Determine the (x, y) coordinate at the center of the cell enclosing the given text.  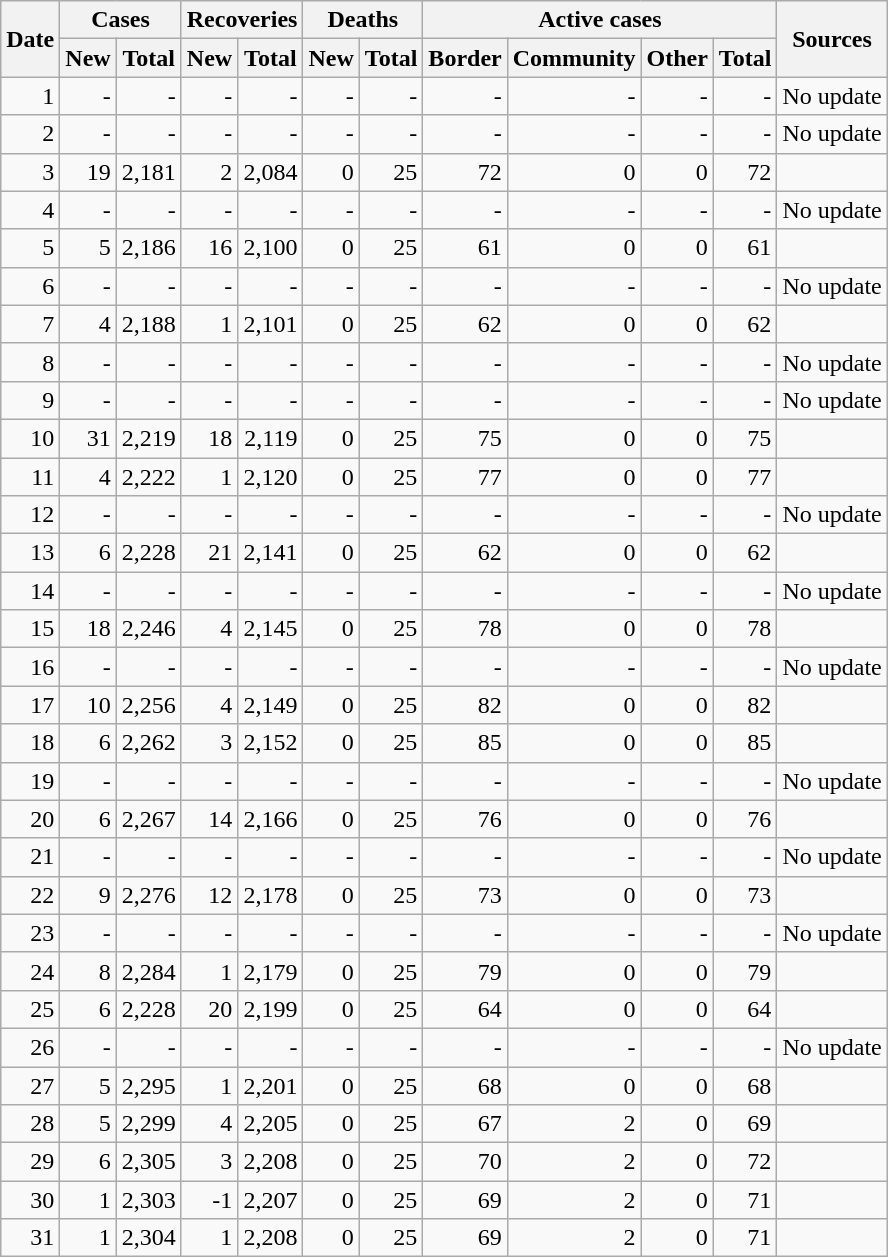
2,303 (148, 1200)
2,222 (148, 477)
Community (574, 58)
2,100 (270, 248)
17 (30, 705)
2,305 (148, 1162)
2,256 (148, 705)
13 (30, 553)
2,152 (270, 743)
27 (30, 1085)
2,181 (148, 172)
67 (465, 1124)
Recoveries (242, 20)
2,166 (270, 819)
11 (30, 477)
26 (30, 1047)
2,295 (148, 1085)
Other (677, 58)
7 (30, 324)
15 (30, 629)
Cases (120, 20)
2,145 (270, 629)
2,262 (148, 743)
2,207 (270, 1200)
Border (465, 58)
2,120 (270, 477)
2,219 (148, 438)
22 (30, 895)
2,179 (270, 971)
2,246 (148, 629)
2,188 (148, 324)
Date (30, 39)
24 (30, 971)
-1 (209, 1200)
2,141 (270, 553)
2,119 (270, 438)
2,276 (148, 895)
30 (30, 1200)
28 (30, 1124)
2,178 (270, 895)
23 (30, 933)
70 (465, 1162)
2,186 (148, 248)
2,284 (148, 971)
Active cases (600, 20)
2,205 (270, 1124)
2,149 (270, 705)
2,199 (270, 1009)
Deaths (363, 20)
2,304 (148, 1238)
29 (30, 1162)
2,299 (148, 1124)
2,101 (270, 324)
2,084 (270, 172)
2,267 (148, 819)
2,201 (270, 1085)
Sources (832, 39)
